Find where the given text appears and provide that cell's center as [X, Y] coordinate. 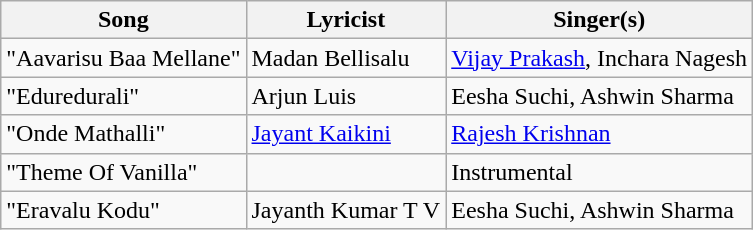
Vijay Prakash, Inchara Nagesh [600, 58]
Singer(s) [600, 20]
Jayant Kaikini [346, 134]
Instrumental [600, 172]
"Aavarisu Baa Mellane" [124, 58]
Arjun Luis [346, 96]
"Theme Of Vanilla" [124, 172]
Madan Bellisalu [346, 58]
Song [124, 20]
Lyricist [346, 20]
Rajesh Krishnan [600, 134]
"Eduredurali" [124, 96]
Jayanth Kumar T V [346, 210]
"Onde Mathalli" [124, 134]
"Eravalu Kodu" [124, 210]
